Return [x, y] of the center of cell containing provided text 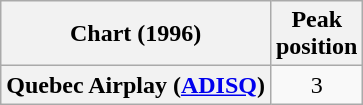
Peakposition [316, 34]
Quebec Airplay (ADISQ) [136, 85]
3 [316, 85]
Chart (1996) [136, 34]
